Extract the [X, Y] coordinate from the center of the cell holding the provided text.  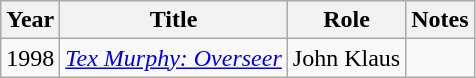
1998 [30, 58]
Title [174, 20]
Tex Murphy: Overseer [174, 58]
John Klaus [346, 58]
Year [30, 20]
Notes [440, 20]
Role [346, 20]
